Capture the cell that displays the provided text and extract its (X, Y) central coordinate. 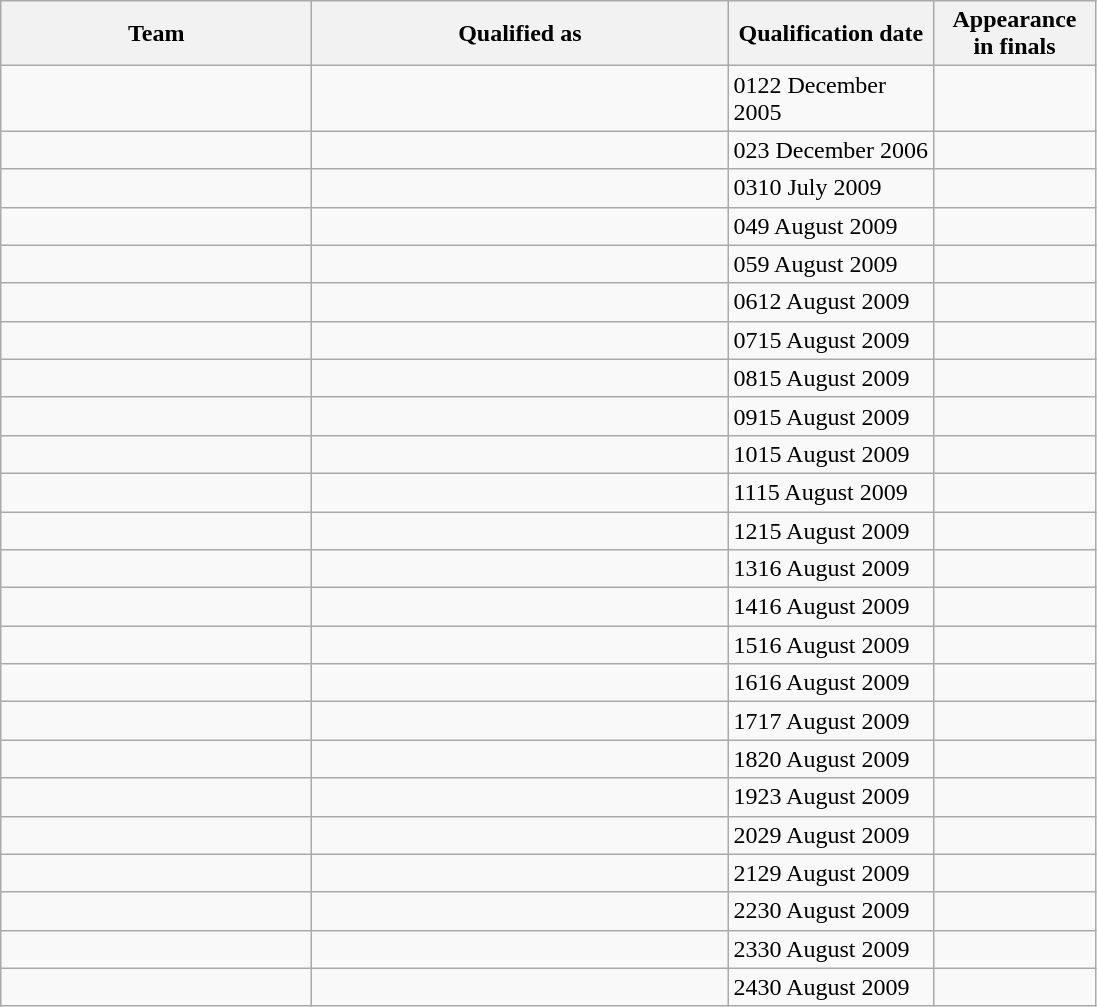
2129 August 2009 (831, 873)
1616 August 2009 (831, 683)
049 August 2009 (831, 226)
1115 August 2009 (831, 492)
1516 August 2009 (831, 645)
Appearancein finals (1014, 34)
0310 July 2009 (831, 188)
1923 August 2009 (831, 797)
1215 August 2009 (831, 531)
1316 August 2009 (831, 569)
Qualified as (520, 34)
2330 August 2009 (831, 949)
0915 August 2009 (831, 416)
Qualification date (831, 34)
1015 August 2009 (831, 454)
1717 August 2009 (831, 721)
2029 August 2009 (831, 835)
2430 August 2009 (831, 987)
0715 August 2009 (831, 340)
0612 August 2009 (831, 302)
1820 August 2009 (831, 759)
Team (156, 34)
1416 August 2009 (831, 607)
0815 August 2009 (831, 378)
0122 December 2005 (831, 98)
023 December 2006 (831, 150)
2230 August 2009 (831, 911)
059 August 2009 (831, 264)
